Output the [x, y] coordinate of the center of the cell containing the given text.  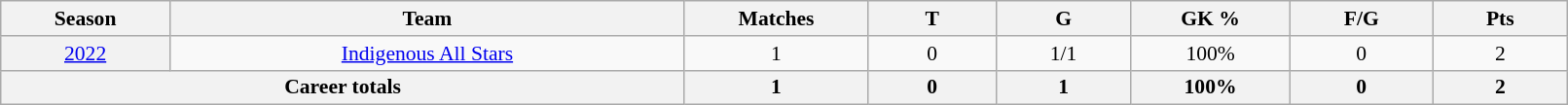
Matches [776, 18]
Pts [1501, 18]
Team [426, 18]
Indigenous All Stars [426, 53]
GK % [1210, 18]
2022 [86, 53]
G [1064, 18]
F/G [1362, 18]
Career totals [343, 87]
Season [86, 18]
T [932, 18]
1/1 [1064, 53]
